Pinpoint the cell where the given text exists, returning its [X, Y] midpoint coordinate. 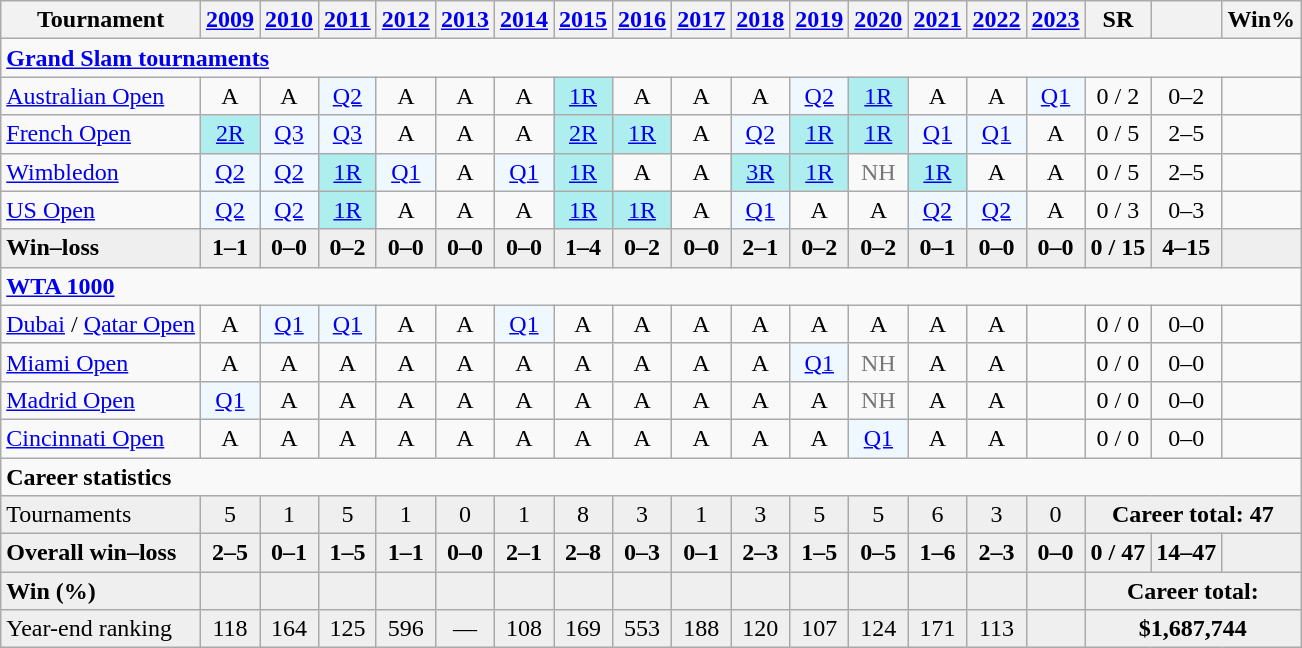
Wimbledon [101, 172]
188 [702, 629]
1–6 [938, 553]
118 [230, 629]
120 [760, 629]
Tournament [101, 20]
SR [1118, 20]
2022 [996, 20]
553 [642, 629]
— [464, 629]
Career total: [1192, 591]
124 [878, 629]
108 [524, 629]
2012 [406, 20]
2020 [878, 20]
2011 [348, 20]
8 [584, 515]
169 [584, 629]
4–15 [1186, 248]
2016 [642, 20]
2018 [760, 20]
Miami Open [101, 362]
1–4 [584, 248]
171 [938, 629]
Win% [1262, 20]
2021 [938, 20]
107 [820, 629]
Australian Open [101, 96]
US Open [101, 210]
0 / 47 [1118, 553]
2019 [820, 20]
Career total: 47 [1192, 515]
2015 [584, 20]
0 / 3 [1118, 210]
Overall win–loss [101, 553]
0 / 15 [1118, 248]
164 [290, 629]
Madrid Open [101, 400]
2010 [290, 20]
596 [406, 629]
2017 [702, 20]
2023 [1056, 20]
2014 [524, 20]
Cincinnati Open [101, 438]
Win–loss [101, 248]
French Open [101, 134]
14–47 [1186, 553]
Career statistics [651, 477]
Win (%) [101, 591]
2009 [230, 20]
6 [938, 515]
Grand Slam tournaments [651, 58]
125 [348, 629]
0 / 2 [1118, 96]
$1,687,744 [1192, 629]
Dubai / Qatar Open [101, 324]
Tournaments [101, 515]
3R [760, 172]
2–8 [584, 553]
WTA 1000 [651, 286]
113 [996, 629]
Year-end ranking [101, 629]
2013 [464, 20]
0–5 [878, 553]
